Detect which cell encompasses the target text, then output its [x, y] center coordinate. 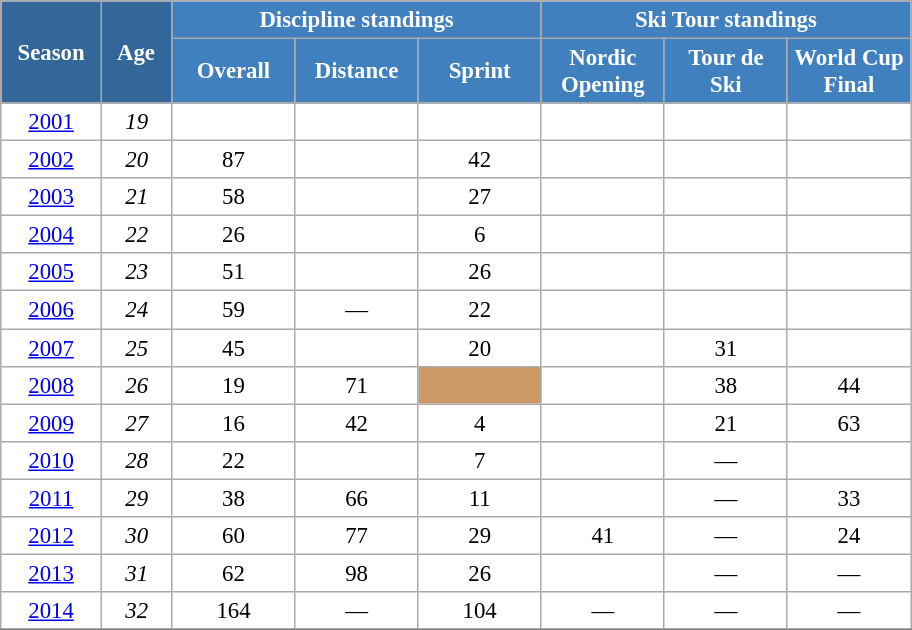
104 [480, 611]
59 [234, 310]
41 [602, 536]
11 [480, 498]
Distance [356, 72]
98 [356, 573]
164 [234, 611]
63 [848, 423]
30 [136, 536]
2001 [52, 122]
44 [848, 385]
23 [136, 273]
Overall [234, 72]
NordicOpening [602, 72]
58 [234, 197]
87 [234, 160]
2007 [52, 348]
60 [234, 536]
2008 [52, 385]
2013 [52, 573]
2012 [52, 536]
51 [234, 273]
Ski Tour standings [726, 20]
2005 [52, 273]
32 [136, 611]
Season [52, 52]
4 [480, 423]
2014 [52, 611]
33 [848, 498]
66 [356, 498]
7 [480, 460]
45 [234, 348]
16 [234, 423]
2010 [52, 460]
2002 [52, 160]
25 [136, 348]
62 [234, 573]
2003 [52, 197]
6 [480, 235]
77 [356, 536]
71 [356, 385]
2006 [52, 310]
Age [136, 52]
Discipline standings [356, 20]
2011 [52, 498]
28 [136, 460]
World CupFinal [848, 72]
Tour deSki [726, 72]
2009 [52, 423]
2004 [52, 235]
Sprint [480, 72]
